Detect which cell encompasses the target text, then output its [X, Y] center coordinate. 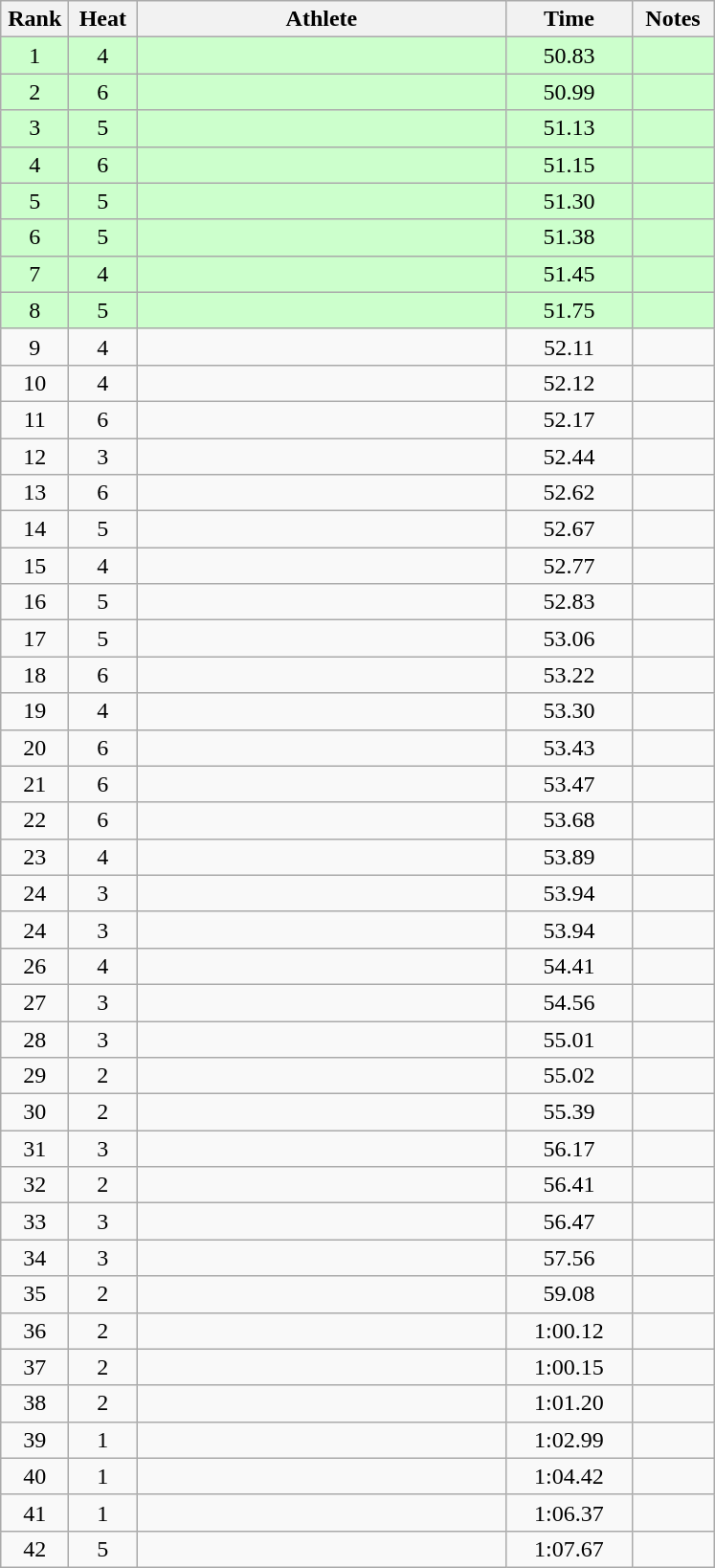
21 [34, 784]
23 [34, 857]
35 [34, 1294]
30 [34, 1112]
51.15 [569, 165]
51.38 [569, 237]
52.12 [569, 383]
29 [34, 1076]
51.13 [569, 128]
56.41 [569, 1185]
59.08 [569, 1294]
Rank [34, 19]
14 [34, 529]
42 [34, 1549]
15 [34, 566]
1:01.20 [569, 1403]
55.39 [569, 1112]
52.44 [569, 457]
18 [34, 675]
36 [34, 1331]
51.45 [569, 274]
1:02.99 [569, 1440]
38 [34, 1403]
11 [34, 419]
50.99 [569, 92]
7 [34, 274]
55.02 [569, 1076]
16 [34, 602]
53.06 [569, 638]
19 [34, 711]
41 [34, 1512]
52.83 [569, 602]
52.11 [569, 347]
22 [34, 820]
40 [34, 1476]
53.47 [569, 784]
39 [34, 1440]
1:07.67 [569, 1549]
52.77 [569, 566]
56.17 [569, 1149]
8 [34, 310]
55.01 [569, 1039]
53.89 [569, 857]
1:04.42 [569, 1476]
33 [34, 1221]
53.43 [569, 748]
50.83 [569, 56]
1:00.12 [569, 1331]
26 [34, 966]
57.56 [569, 1258]
52.67 [569, 529]
1:00.15 [569, 1367]
53.22 [569, 675]
54.56 [569, 1002]
34 [34, 1258]
13 [34, 493]
52.17 [569, 419]
53.68 [569, 820]
Time [569, 19]
54.41 [569, 966]
28 [34, 1039]
52.62 [569, 493]
9 [34, 347]
27 [34, 1002]
12 [34, 457]
51.75 [569, 310]
Notes [673, 19]
31 [34, 1149]
51.30 [569, 201]
32 [34, 1185]
Athlete [322, 19]
17 [34, 638]
53.30 [569, 711]
1:06.37 [569, 1512]
37 [34, 1367]
20 [34, 748]
56.47 [569, 1221]
10 [34, 383]
Heat [103, 19]
